Capture the cell that displays the provided text and extract its [x, y] central coordinate. 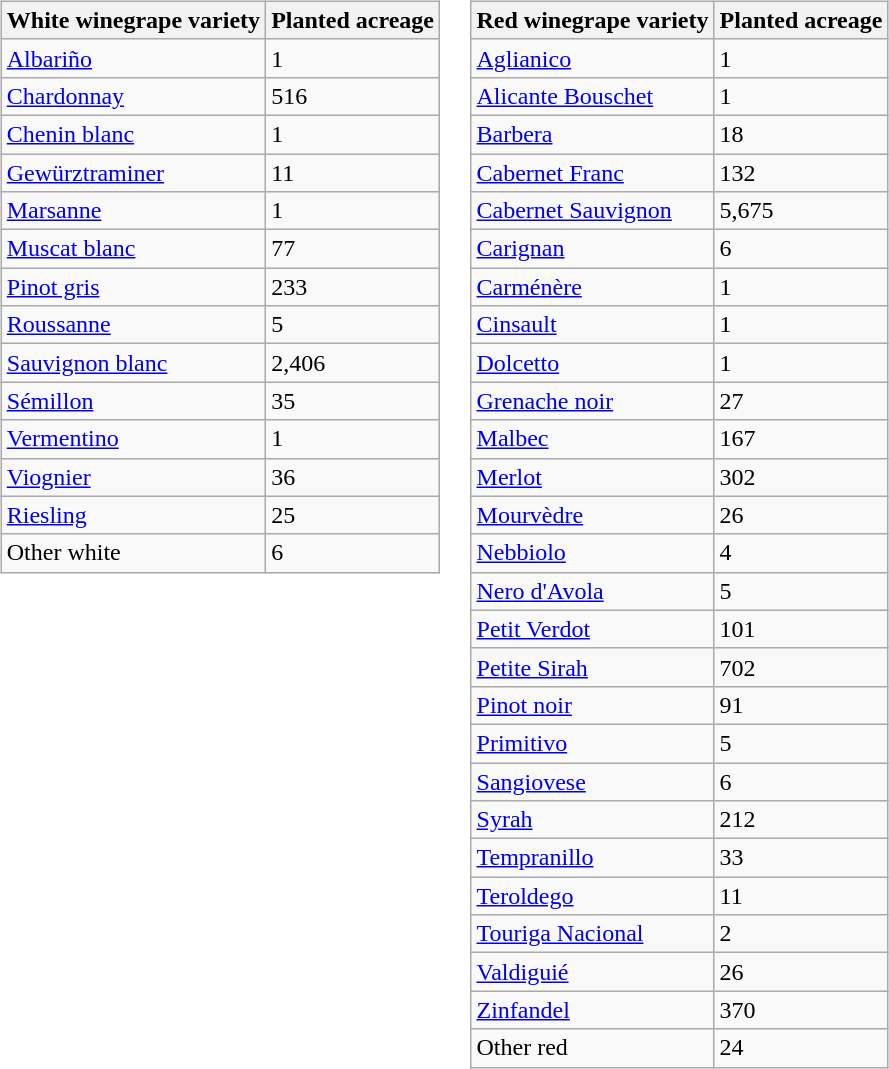
Dolcetto [592, 363]
302 [801, 477]
370 [801, 1010]
Gewürztraminer [133, 173]
Sangiovese [592, 781]
Tempranillo [592, 858]
233 [353, 287]
Aglianico [592, 58]
Carménère [592, 287]
Barbera [592, 134]
Roussanne [133, 325]
Zinfandel [592, 1010]
Teroldego [592, 896]
36 [353, 477]
Alicante Bouschet [592, 96]
Red winegrape variety [592, 20]
35 [353, 401]
4 [801, 553]
Pinot noir [592, 705]
Marsanne [133, 211]
Pinot gris [133, 287]
Carignan [592, 249]
Touriga Nacional [592, 934]
Chardonnay [133, 96]
Petit Verdot [592, 629]
Syrah [592, 820]
Nero d'Avola [592, 591]
Valdiguié [592, 972]
Grenache noir [592, 401]
Petite Sirah [592, 667]
702 [801, 667]
Merlot [592, 477]
132 [801, 173]
18 [801, 134]
33 [801, 858]
Muscat blanc [133, 249]
5,675 [801, 211]
Albariño [133, 58]
27 [801, 401]
Cabernet Franc [592, 173]
Cabernet Sauvignon [592, 211]
Mourvèdre [592, 515]
Other white [133, 553]
Other red [592, 1048]
167 [801, 439]
Sauvignon blanc [133, 363]
Chenin blanc [133, 134]
25 [353, 515]
24 [801, 1048]
White winegrape variety [133, 20]
Nebbiolo [592, 553]
2 [801, 934]
Malbec [592, 439]
2,406 [353, 363]
Viognier [133, 477]
212 [801, 820]
101 [801, 629]
Vermentino [133, 439]
Primitivo [592, 743]
91 [801, 705]
Cinsault [592, 325]
Sémillon [133, 401]
77 [353, 249]
516 [353, 96]
Riesling [133, 515]
